Return the (x, y) coordinate for the center point of the cell that contains the specified text.  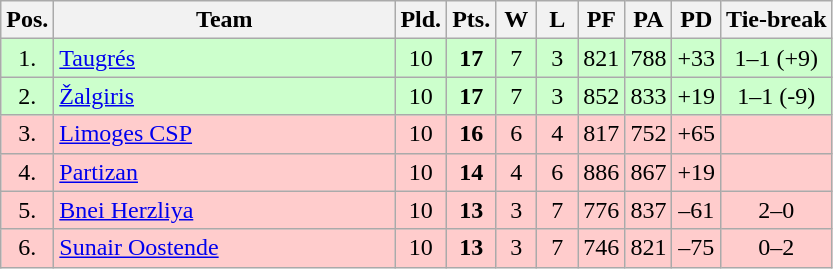
Limoges CSP (224, 134)
788 (648, 58)
L (558, 20)
Tie-break (777, 20)
–75 (696, 248)
867 (648, 172)
2–0 (777, 210)
833 (648, 96)
+65 (696, 134)
5. (28, 210)
Bnei Herzliya (224, 210)
2. (28, 96)
1–1 (-9) (777, 96)
0–2 (777, 248)
817 (602, 134)
16 (472, 134)
852 (602, 96)
PD (696, 20)
752 (648, 134)
Team (224, 20)
746 (602, 248)
Sunair Oostende (224, 248)
14 (472, 172)
837 (648, 210)
Pts. (472, 20)
776 (602, 210)
6. (28, 248)
4. (28, 172)
+33 (696, 58)
Partizan (224, 172)
Žalgiris (224, 96)
PF (602, 20)
1. (28, 58)
Pld. (421, 20)
Taugrés (224, 58)
–61 (696, 210)
886 (602, 172)
3. (28, 134)
1–1 (+9) (777, 58)
PA (648, 20)
W (516, 20)
Pos. (28, 20)
